Capture the cell that displays the provided text and extract its (x, y) central coordinate. 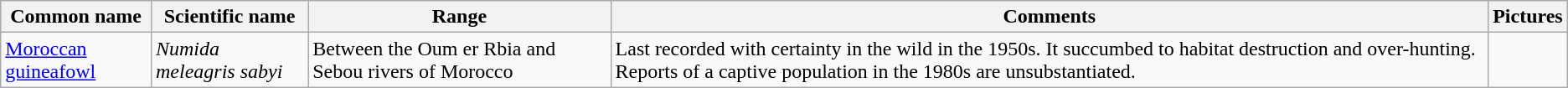
Moroccan guineafowl (76, 60)
Comments (1050, 17)
Between the Oum er Rbia and Sebou rivers of Morocco (459, 60)
Numida meleagris sabyi (230, 60)
Common name (76, 17)
Range (459, 17)
Scientific name (230, 17)
Pictures (1528, 17)
